Scan for the cell matching the given text and deliver its [X, Y] coordinate at center. 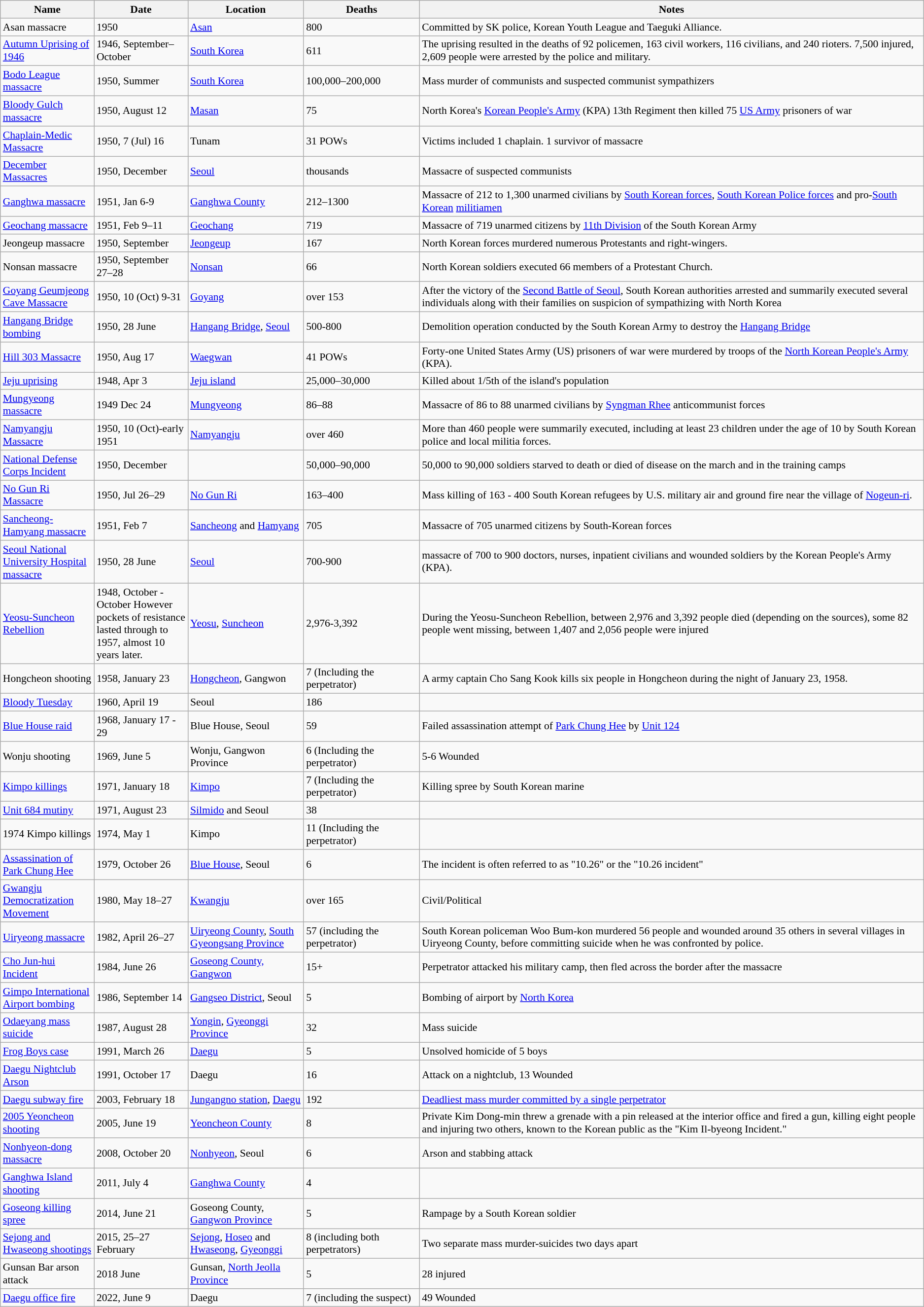
Waegwan [245, 357]
Sejong, Hoseo and Hwaseong, Gyeonggi [245, 1243]
Name [47, 9]
Gunsan Bar arson attack [47, 1274]
Bloody Gulch massacre [47, 111]
705 [362, 526]
1958, January 23 [141, 678]
1950, Aug 17 [141, 357]
Massacre of 212 to 1,300 unarmed civilians by South Korean forces, South Korean Police forces and pro-South Korean militiamen [671, 201]
7 (including the suspect) [362, 1298]
over 460 [362, 435]
Masan [245, 111]
25,000–30,000 [362, 381]
5-6 Wounded [671, 756]
North Korean soldiers executed 66 members of a Protestant Church. [671, 266]
Jeju island [245, 381]
Mungyeong massacre [47, 405]
28 injured [671, 1274]
Kimpo killings [47, 787]
Sancheong-Hamyang massacre [47, 526]
611 [362, 50]
8 (including both perpetrators) [362, 1243]
1980, May 18–27 [141, 901]
No Gun Ri [245, 495]
57 (including the perpetrator) [362, 938]
Victims included 1 chaplain. 1 survivor of massacre [671, 141]
Uiryeong County, South Gyeongsang Province [245, 938]
16 [362, 1076]
50,000 to 90,000 soldiers starved to death or died of disease on the march and in the training camps [671, 465]
Massacre of 719 unarmed citizens by 11th Division of the South Korean Army [671, 225]
Mass killing of 163 - 400 South Korean refugees by U.S. military air and ground fire near the village of Nogeun-ri. [671, 495]
2015, 25–27 February [141, 1243]
Bloody Tuesday [47, 703]
2018 June [141, 1274]
Daegu Nightclub Arson [47, 1076]
15+ [362, 967]
Perpetrator attacked his military camp, then fled across the border after the massacre [671, 967]
1950 [141, 27]
Notes [671, 9]
1960, April 19 [141, 703]
Location [245, 9]
1946, September–October [141, 50]
Massacre of 705 unarmed citizens by South-Korean forces [671, 526]
Odaeyang mass suicide [47, 1027]
50,000–90,000 [362, 465]
Demolition operation conducted by the South Korean Army to destroy the Hangang Bridge [671, 327]
Deadliest mass murder committed by a single perpetrator [671, 1099]
1950, 10 (Oct) 9-31 [141, 297]
Goseong County, Gangwon Province [245, 1214]
163–400 [362, 495]
212–1300 [362, 201]
192 [362, 1099]
Asan massacre [47, 27]
Hangang Bridge, Seoul [245, 327]
Seoul National University Hospital massacre [47, 562]
Hill 303 Massacre [47, 357]
Nonhyeon, Seoul [245, 1154]
Goseong killing spree [47, 1214]
Ganghwa Island shooting [47, 1183]
Gunsan, North Jeolla Province [245, 1274]
Yongin, Gyeonggi Province [245, 1027]
Jeongeup [245, 243]
Geochang massacre [47, 225]
1950, Summer [141, 81]
Mungyeong [245, 405]
Two separate mass murder-suicides two days apart [671, 1243]
Daegu subway fire [47, 1099]
Frog Boys case [47, 1052]
Jeongeup massacre [47, 243]
Uiryeong massacre [47, 938]
massacre of 700 to 900 doctors, nurses, inpatient civilians and wounded soldiers by the Korean People's Army (KPA). [671, 562]
2022, June 9 [141, 1298]
Hangang Bridge bombing [47, 327]
Daegu office fire [47, 1298]
Sejong and Hwaseong shootings [47, 1243]
Goseong County, Gangwon [245, 967]
Chaplain-Medic Massacre [47, 141]
Forty-one United States Army (US) prisoners of war were murdered by troops of the North Korean People's Army (KPA). [671, 357]
1950, Jul 26–29 [141, 495]
8 [362, 1123]
Cho Jun-hui Incident [47, 967]
Massacre of suspected communists [671, 172]
186 [362, 703]
No Gun Ri Massacre [47, 495]
Kwangju [245, 901]
Bodo League massacre [47, 81]
2005 Yeoncheon shooting [47, 1123]
Hongcheon, Gangwon [245, 678]
Unit 684 mutiny [47, 811]
Date [141, 9]
100,000–200,000 [362, 81]
Arson and stabbing attack [671, 1154]
Autumn Uprising of 1946 [47, 50]
1968, January 17 - 29 [141, 727]
Hongcheon shooting [47, 678]
1950, September 27–28 [141, 266]
1982, April 26–27 [141, 938]
1986, September 14 [141, 998]
1991, March 26 [141, 1052]
32 [362, 1027]
Yeosu, Suncheon [245, 623]
Killed about 1/5th of the island's population [671, 381]
Geochang [245, 225]
1971, August 23 [141, 811]
Sancheong and Hamyang [245, 526]
Yeoncheon County [245, 1123]
Wonju, Gangwon Province [245, 756]
Yeosu-Suncheon Rebellion [47, 623]
800 [362, 27]
2011, July 4 [141, 1183]
A army captain Cho Sang Kook kills six people in Hongcheon during the night of January 23, 1958. [671, 678]
Gwangju Democratization Movement [47, 901]
Goyang Geumjeong Cave Massacre [47, 297]
Failed assassination attempt of Park Chung Hee by Unit 124 [671, 727]
1974 Kimpo killings [47, 834]
1951, Jan 6-9 [141, 201]
Gimpo International Airport bombing [47, 998]
Massacre of 86 to 88 unarmed civilians by Syngman Rhee anticommunist forces [671, 405]
1950, 7 (Jul) 16 [141, 141]
31 POWs [362, 141]
59 [362, 727]
North Korea's Korean People's Army (KPA) 13th Regiment then killed 75 US Army prisoners of war [671, 111]
1948, October - October However pockets of resistance lasted through to 1957, almost 10 years later. [141, 623]
Rampage by a South Korean soldier [671, 1214]
Tunam [245, 141]
Killing spree by South Korean marine [671, 787]
Namyangju [245, 435]
38 [362, 811]
Gangseo District, Seoul [245, 998]
Mass murder of communists and suspected communist sympathizers [671, 81]
Wonju shooting [47, 756]
Jeju uprising [47, 381]
1950, 10 (Oct)-early 1951 [141, 435]
North Korean forces murdered numerous Protestants and right-wingers. [671, 243]
More than 460 people were summarily executed, including at least 23 children under the age of 10 by South Korean police and local militia forces. [671, 435]
1991, October 17 [141, 1076]
41 POWs [362, 357]
over 165 [362, 901]
1948, Apr 3 [141, 381]
Mass suicide [671, 1027]
over 153 [362, 297]
66 [362, 266]
6 (Including the perpetrator) [362, 756]
Nonsan [245, 266]
2005, June 19 [141, 1123]
700-900 [362, 562]
Silmido and Seoul [245, 811]
Civil/Political [671, 901]
Asan [245, 27]
Ganghwa massacre [47, 201]
1951, Feb 9–11 [141, 225]
1969, June 5 [141, 756]
Nonsan massacre [47, 266]
Assassination of Park Chung Hee [47, 865]
1987, August 28 [141, 1027]
2014, June 21 [141, 1214]
Namyangju Massacre [47, 435]
Jungangno station, Daegu [245, 1099]
Goyang [245, 297]
2008, October 20 [141, 1154]
Blue House raid [47, 727]
75 [362, 111]
Nonhyeon-dong massacre [47, 1154]
4 [362, 1183]
1951, Feb 7 [141, 526]
National Defense Corps Incident [47, 465]
December Massacres [47, 172]
1979, October 26 [141, 865]
Attack on a nightclub, 13 Wounded [671, 1076]
2,976-3,392 [362, 623]
thousands [362, 172]
Unsolved homicide of 5 boys [671, 1052]
The incident is often referred to as "10.26" or the "10.26 incident" [671, 865]
2003, February 18 [141, 1099]
167 [362, 243]
49 Wounded [671, 1298]
1950, August 12 [141, 111]
Bombing of airport by North Korea [671, 998]
Deaths [362, 9]
719 [362, 225]
1950, September [141, 243]
86–88 [362, 405]
1949 Dec 24 [141, 405]
1984, June 26 [141, 967]
500-800 [362, 327]
Committed by SK police, Korean Youth League and Taeguki Alliance. [671, 27]
11 (Including the perpetrator) [362, 834]
1971, January 18 [141, 787]
1974, May 1 [141, 834]
